Pinpoint the cell where the given text exists, returning its (X, Y) midpoint coordinate. 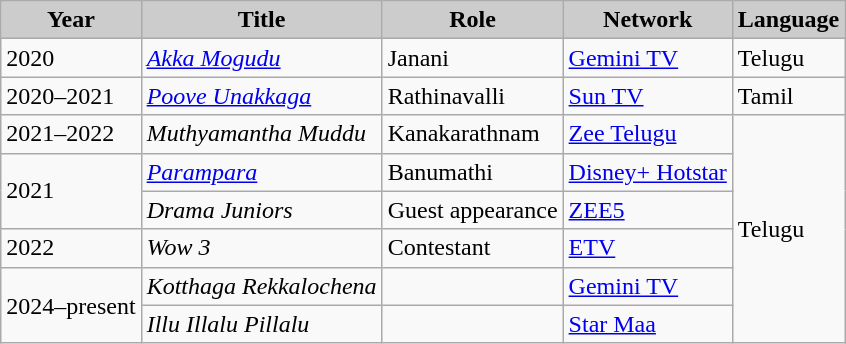
2021–2022 (71, 134)
Role (472, 20)
Wow 3 (262, 248)
Disney+ Hotstar (648, 172)
Kotthaga Rekkalochena (262, 286)
Star Maa (648, 324)
Kanakarathnam (472, 134)
Janani (472, 58)
Tamil (788, 96)
2024–present (71, 305)
Zee Telugu (648, 134)
Rathinavalli (472, 96)
Poove Unakkaga (262, 96)
2020 (71, 58)
Year (71, 20)
ZEE5 (648, 210)
Drama Juniors (262, 210)
Muthyamantha Muddu (262, 134)
Parampara (262, 172)
ETV (648, 248)
2021 (71, 191)
Title (262, 20)
Sun TV (648, 96)
Guest appearance (472, 210)
Contestant (472, 248)
2020–2021 (71, 96)
Akka Mogudu (262, 58)
Illu Illalu Pillalu (262, 324)
Banumathi (472, 172)
Language (788, 20)
2022 (71, 248)
Network (648, 20)
